Locate the cell with the specified text and output its [x, y] center coordinate. 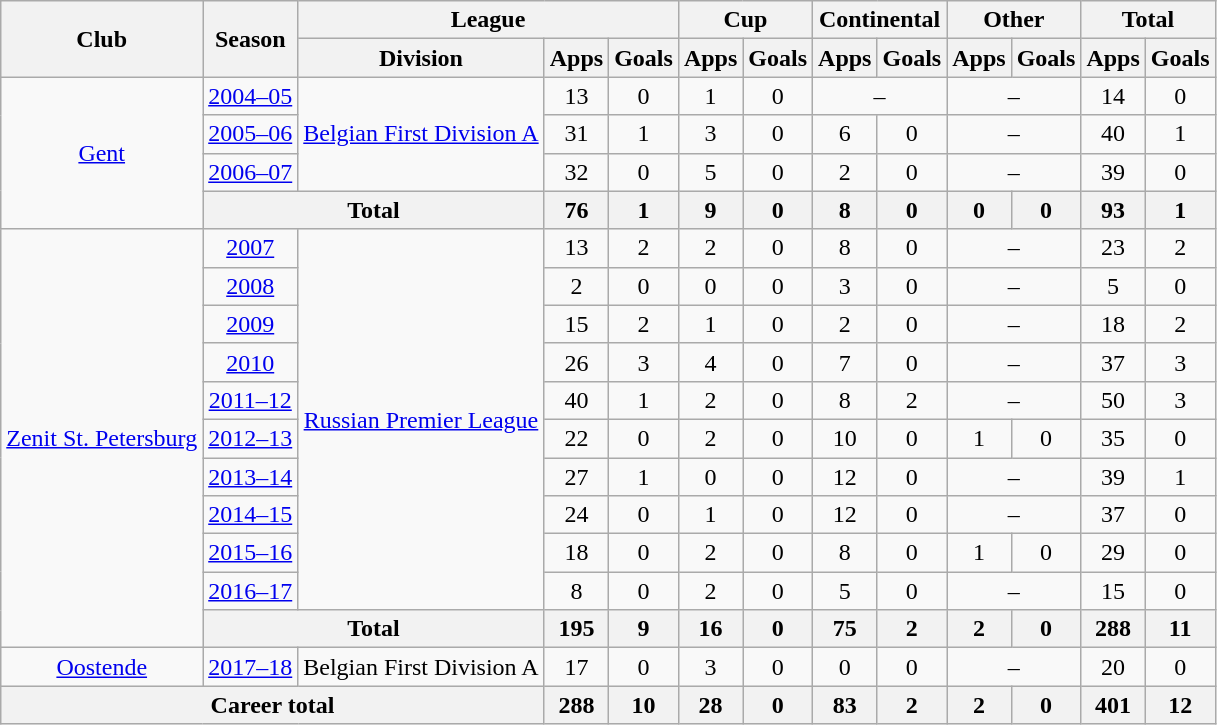
17 [576, 667]
32 [576, 172]
7 [845, 362]
75 [845, 629]
27 [576, 477]
26 [576, 362]
6 [845, 134]
2014–15 [250, 515]
50 [1113, 400]
2013–14 [250, 477]
4 [710, 362]
2012–13 [250, 438]
2008 [250, 286]
2016–17 [250, 591]
401 [1113, 705]
11 [1180, 629]
Career total [272, 705]
2011–12 [250, 400]
2015–16 [250, 553]
93 [1113, 210]
83 [845, 705]
35 [1113, 438]
31 [576, 134]
Season [250, 39]
29 [1113, 553]
Division [421, 58]
Other [1014, 20]
28 [710, 705]
Cup [745, 20]
2006–07 [250, 172]
24 [576, 515]
14 [1113, 96]
2010 [250, 362]
Oostende [102, 667]
Russian Premier League [421, 420]
League [488, 20]
2005–06 [250, 134]
195 [576, 629]
Club [102, 39]
Zenit St. Petersburg [102, 438]
22 [576, 438]
2017–18 [250, 667]
2004–05 [250, 96]
76 [576, 210]
2009 [250, 324]
16 [710, 629]
2007 [250, 248]
Gent [102, 153]
Continental [880, 20]
23 [1113, 248]
20 [1113, 667]
